Return the [X, Y] coordinate for the center point of the cell that contains the specified text.  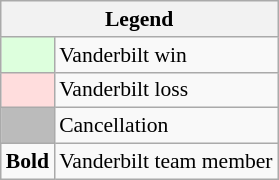
Vanderbilt loss [166, 90]
Vanderbilt win [166, 55]
Legend [140, 19]
Bold [28, 162]
Vanderbilt team member [166, 162]
Cancellation [166, 126]
